Identify which cell holds the provided text, then report its [X, Y] central coordinate. 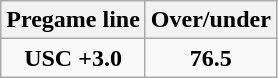
76.5 [210, 58]
Pregame line [74, 20]
USC +3.0 [74, 58]
Over/under [210, 20]
